Extract the [x, y] coordinate from the center of the cell holding the provided text.  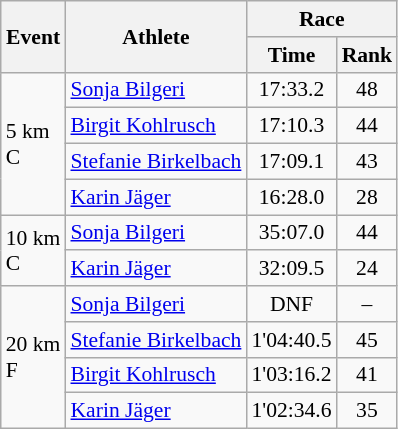
48 [368, 90]
17:10.3 [291, 126]
17:09.1 [291, 162]
35 [368, 411]
1'02:34.6 [291, 411]
35:07.0 [291, 233]
43 [368, 162]
17:33.2 [291, 90]
– [368, 304]
1'04:40.5 [291, 340]
41 [368, 375]
Race [322, 19]
Event [34, 36]
24 [368, 269]
28 [368, 197]
DNF [291, 304]
5 km C [34, 143]
Rank [368, 55]
Athlete [156, 36]
Time [291, 55]
10 km C [34, 250]
1'03:16.2 [291, 375]
20 km F [34, 357]
45 [368, 340]
32:09.5 [291, 269]
16:28.0 [291, 197]
